Detect which cell encompasses the target text, then output its (x, y) center coordinate. 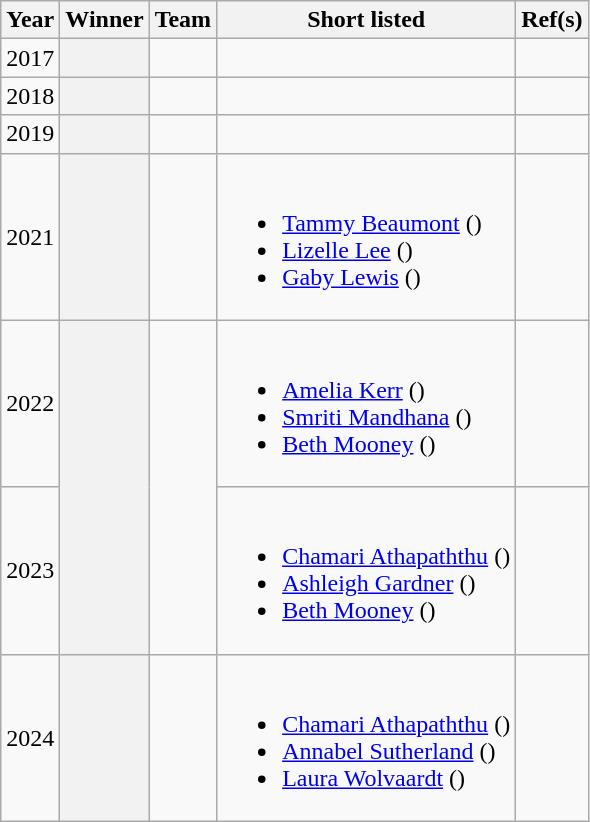
Short listed (366, 20)
2019 (30, 134)
Amelia Kerr ()Smriti Mandhana ()Beth Mooney () (366, 404)
2021 (30, 236)
Chamari Athapaththu ()Ashleigh Gardner ()Beth Mooney () (366, 570)
2017 (30, 58)
Team (183, 20)
2023 (30, 570)
2018 (30, 96)
Ref(s) (552, 20)
Year (30, 20)
2022 (30, 404)
Tammy Beaumont ()Lizelle Lee ()Gaby Lewis () (366, 236)
Winner (104, 20)
2024 (30, 738)
Chamari Athapaththu ()Annabel Sutherland ()Laura Wolvaardt () (366, 738)
